Scan for the cell matching the given text and deliver its (x, y) coordinate at center. 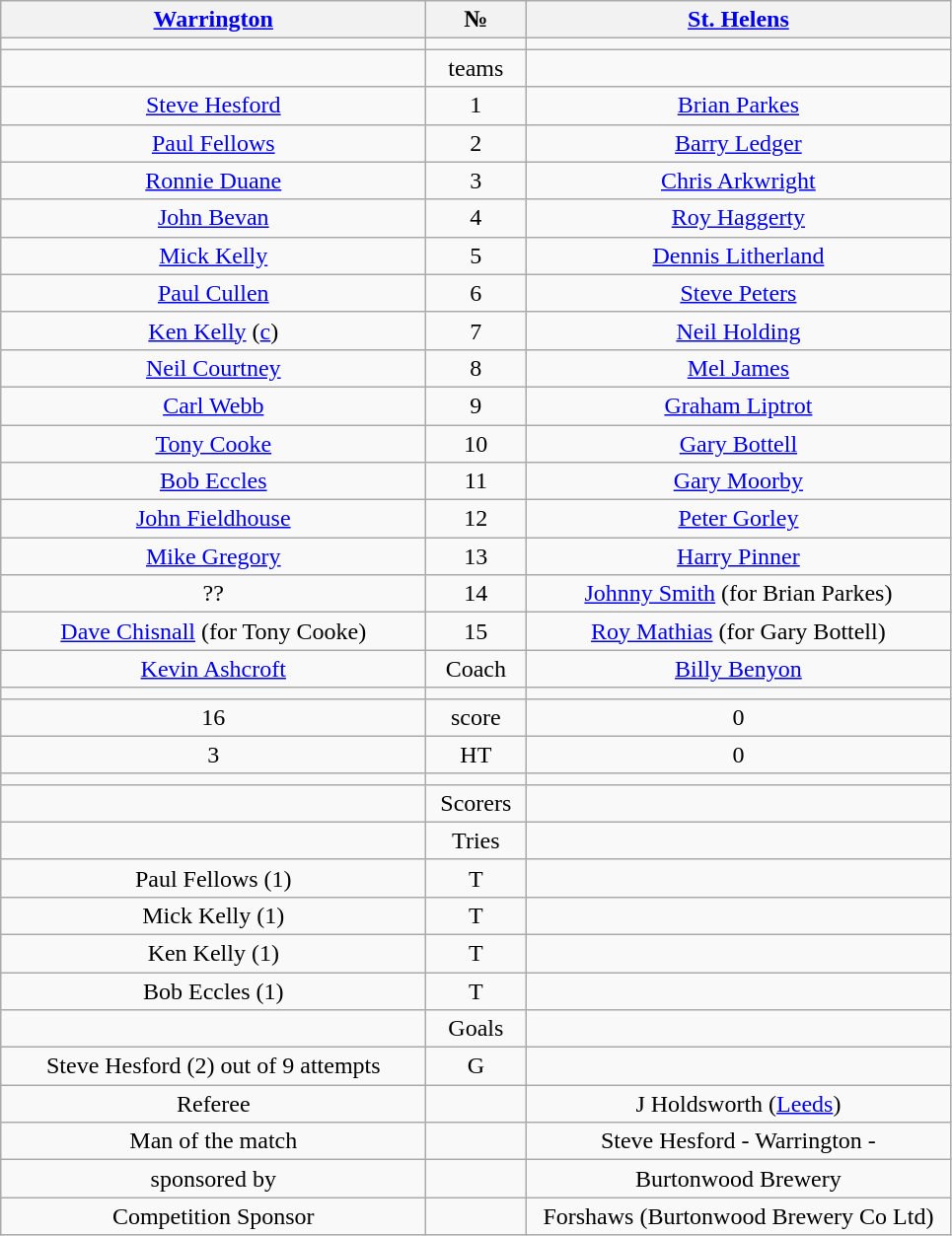
?? (213, 594)
Tony Cooke (213, 443)
Brian Parkes (738, 106)
sponsored by (213, 1179)
Dave Chisnall (for Tony Cooke) (213, 631)
Barry Ledger (738, 143)
Graham Liptrot (738, 405)
J Holdsworth (Leeds) (738, 1104)
Burtonwood Brewery (738, 1179)
10 (476, 443)
4 (476, 218)
Gary Moorby (738, 481)
score (476, 717)
Mick Kelly (213, 255)
HT (476, 755)
John Fieldhouse (213, 519)
Goals (476, 1029)
Paul Fellows (1) (213, 878)
Bob Eccles (213, 481)
6 (476, 293)
8 (476, 368)
Ken Kelly (1) (213, 953)
Warrington (213, 20)
Mike Gregory (213, 556)
№ (476, 20)
G (476, 1066)
15 (476, 631)
Scorers (476, 803)
Johnny Smith (for Brian Parkes) (738, 594)
7 (476, 330)
John Bevan (213, 218)
12 (476, 519)
Forshaws (Burtonwood Brewery Co Ltd) (738, 1216)
Roy Mathias (for Gary Bottell) (738, 631)
Gary Bottell (738, 443)
Steve Hesford (2) out of 9 attempts (213, 1066)
Competition Sponsor (213, 1216)
Chris Arkwright (738, 181)
9 (476, 405)
Steve Peters (738, 293)
Steve Hesford - Warrington - (738, 1141)
Bob Eccles (1) (213, 991)
1 (476, 106)
Man of the match (213, 1141)
St. Helens (738, 20)
Roy Haggerty (738, 218)
16 (213, 717)
Billy Benyon (738, 669)
11 (476, 481)
Harry Pinner (738, 556)
14 (476, 594)
Dennis Litherland (738, 255)
Neil Holding (738, 330)
teams (476, 68)
Carl Webb (213, 405)
Kevin Ashcroft (213, 669)
Peter Gorley (738, 519)
Paul Fellows (213, 143)
Neil Courtney (213, 368)
13 (476, 556)
Referee (213, 1104)
Mel James (738, 368)
2 (476, 143)
Mick Kelly (1) (213, 915)
Steve Hesford (213, 106)
Ronnie Duane (213, 181)
Tries (476, 840)
Ken Kelly (c) (213, 330)
Coach (476, 669)
5 (476, 255)
Paul Cullen (213, 293)
